Find where the given text appears and provide that cell's center as [x, y] coordinate. 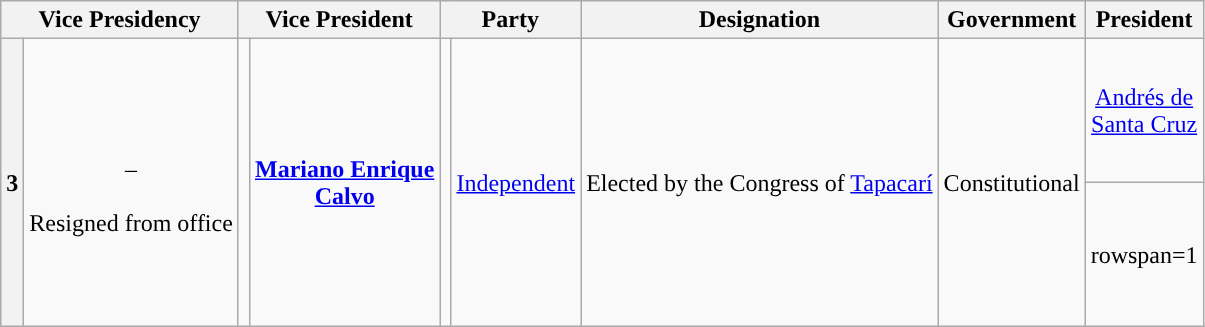
Government [1012, 20]
rowspan=1 [1144, 255]
Vice President [338, 20]
–Resigned from office [132, 183]
Independent [516, 183]
Designation [760, 20]
Andrés deSanta Cruz [1144, 111]
3 [12, 183]
Mariano EnriqueCalvo [344, 183]
Constitutional [1012, 183]
Vice Presidency [120, 20]
Elected by the Congress of Tapacarí [760, 183]
President [1144, 20]
Party [510, 20]
